Find where the given text appears and provide that cell's center as (x, y) coordinate. 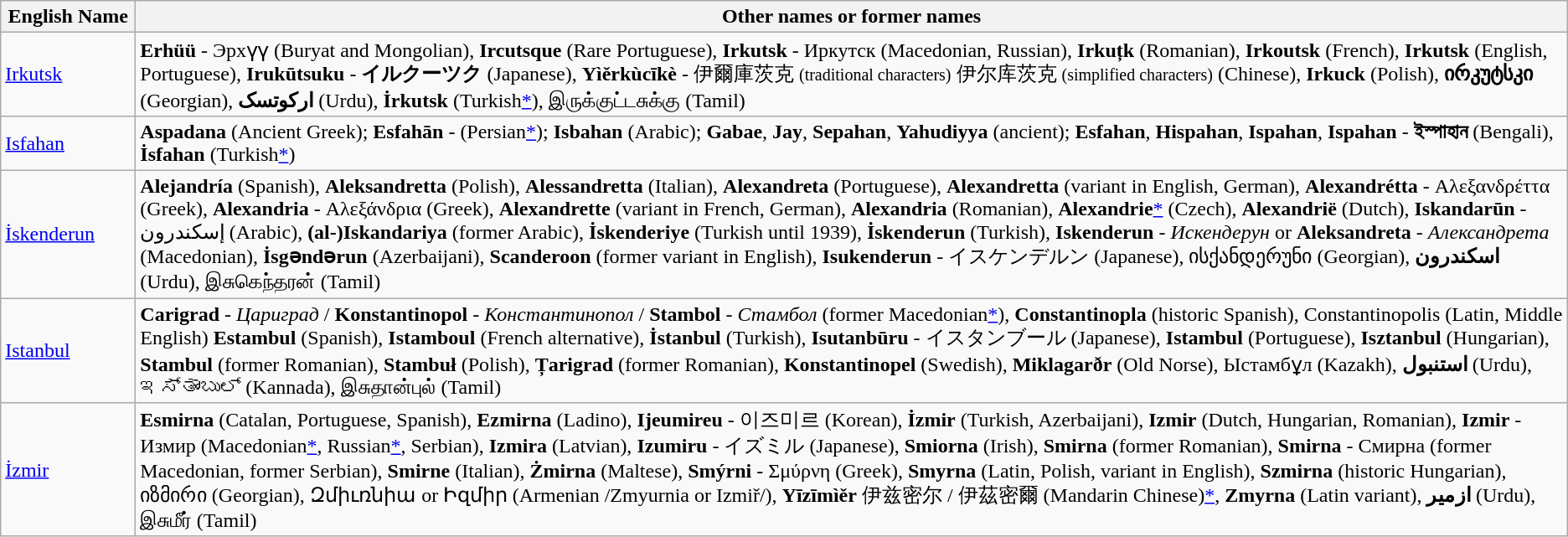
Other names or former names (851, 17)
Isfahan (69, 142)
İskenderun (69, 234)
English Name (69, 17)
İzmir (69, 470)
Istanbul (69, 350)
Irkutsk (69, 75)
